Determine the (X, Y) coordinate at the center of the cell enclosing the given text.  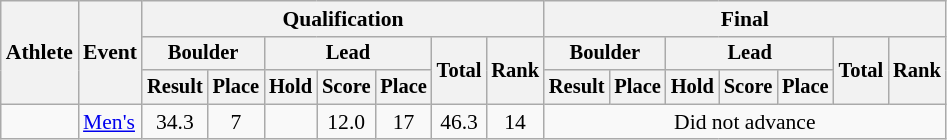
14 (515, 122)
7 (236, 122)
Event (110, 52)
Athlete (40, 52)
Qualification (343, 19)
17 (403, 122)
Did not advance (745, 122)
12.0 (346, 122)
34.3 (175, 122)
46.3 (460, 122)
Final (745, 19)
Men's (110, 122)
